Capture the cell that displays the provided text and extract its [x, y] central coordinate. 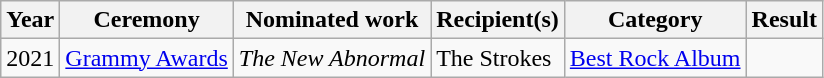
The New Abnormal [332, 58]
Ceremony [147, 20]
Category [655, 20]
Year [30, 20]
Recipient(s) [498, 20]
Nominated work [332, 20]
2021 [30, 58]
Grammy Awards [147, 58]
The Strokes [498, 58]
Result [784, 20]
Best Rock Album [655, 58]
